Output the [X, Y] coordinate of the center of the cell containing the given text.  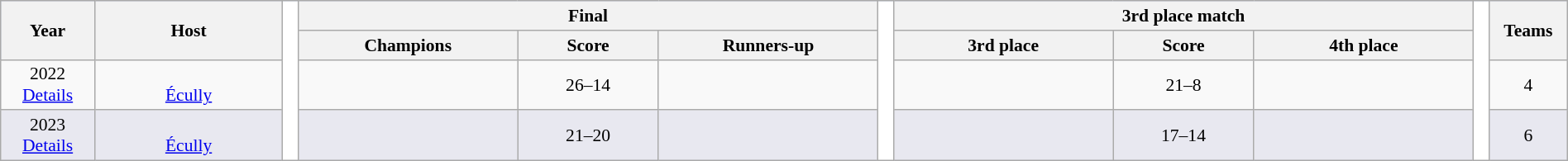
21–20 [588, 135]
2023Details [48, 135]
3rd place [1004, 45]
Teams [1528, 30]
21–8 [1183, 84]
6 [1528, 135]
3rd place match [1184, 16]
Year [48, 30]
Final [589, 16]
26–14 [588, 84]
Champions [409, 45]
17–14 [1183, 135]
Runners-up [767, 45]
4 [1528, 84]
2022Details [48, 84]
4th place [1363, 45]
Host [189, 30]
